From the cell containing the given text, extract its center point as [X, Y] coordinate. 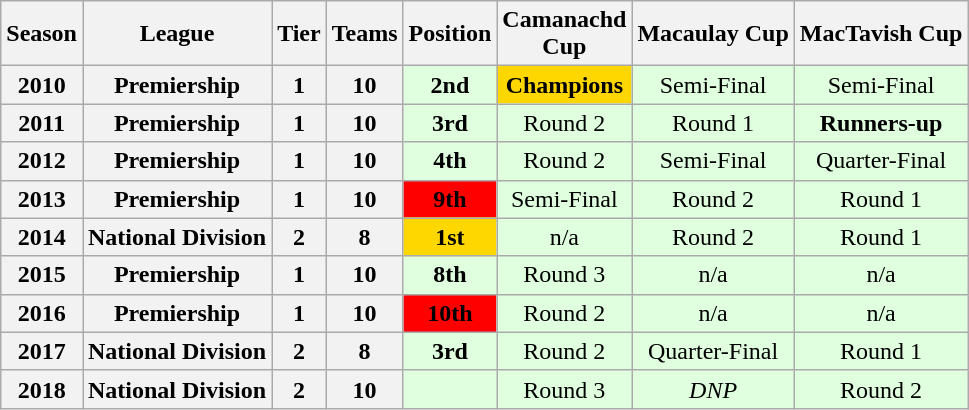
2011 [42, 123]
Season [42, 34]
2017 [42, 351]
9th [450, 199]
1st [450, 237]
League [176, 34]
2016 [42, 313]
2013 [42, 199]
MacTavish Cup [881, 34]
10th [450, 313]
Runners-up [881, 123]
Macaulay Cup [713, 34]
Champions [564, 85]
2018 [42, 389]
2010 [42, 85]
Position [450, 34]
4th [450, 161]
Teams [364, 34]
2014 [42, 237]
Tier [300, 34]
2nd [450, 85]
DNP [713, 389]
Camanachd Cup [564, 34]
2015 [42, 275]
2012 [42, 161]
8th [450, 275]
